Output the [x, y] coordinate of the center of the cell containing the given text.  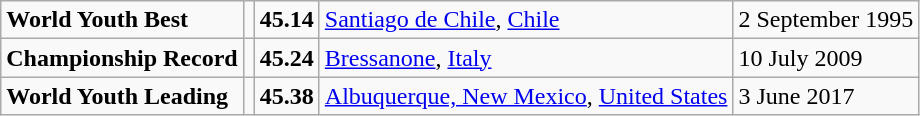
World Youth Leading [122, 96]
Santiago de Chile, Chile [526, 20]
3 June 2017 [826, 96]
Championship Record [122, 58]
World Youth Best [122, 20]
45.14 [286, 20]
45.38 [286, 96]
Albuquerque, New Mexico, United States [526, 96]
Bressanone, Italy [526, 58]
2 September 1995 [826, 20]
45.24 [286, 58]
10 July 2009 [826, 58]
